From the cell containing the given text, extract its center point as [x, y] coordinate. 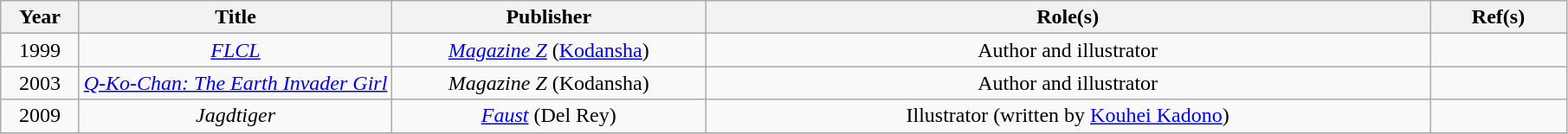
Q-Ko-Chan: The Earth Invader Girl [236, 83]
2003 [40, 83]
Illustrator (written by Kouhei Kadono) [1068, 116]
Ref(s) [1499, 17]
Faust (Del Rey) [549, 116]
2009 [40, 116]
1999 [40, 50]
Publisher [549, 17]
Title [236, 17]
Year [40, 17]
FLCL [236, 50]
Role(s) [1068, 17]
Jagdtiger [236, 116]
